Extract the (X, Y) coordinate from the center of the cell holding the provided text.  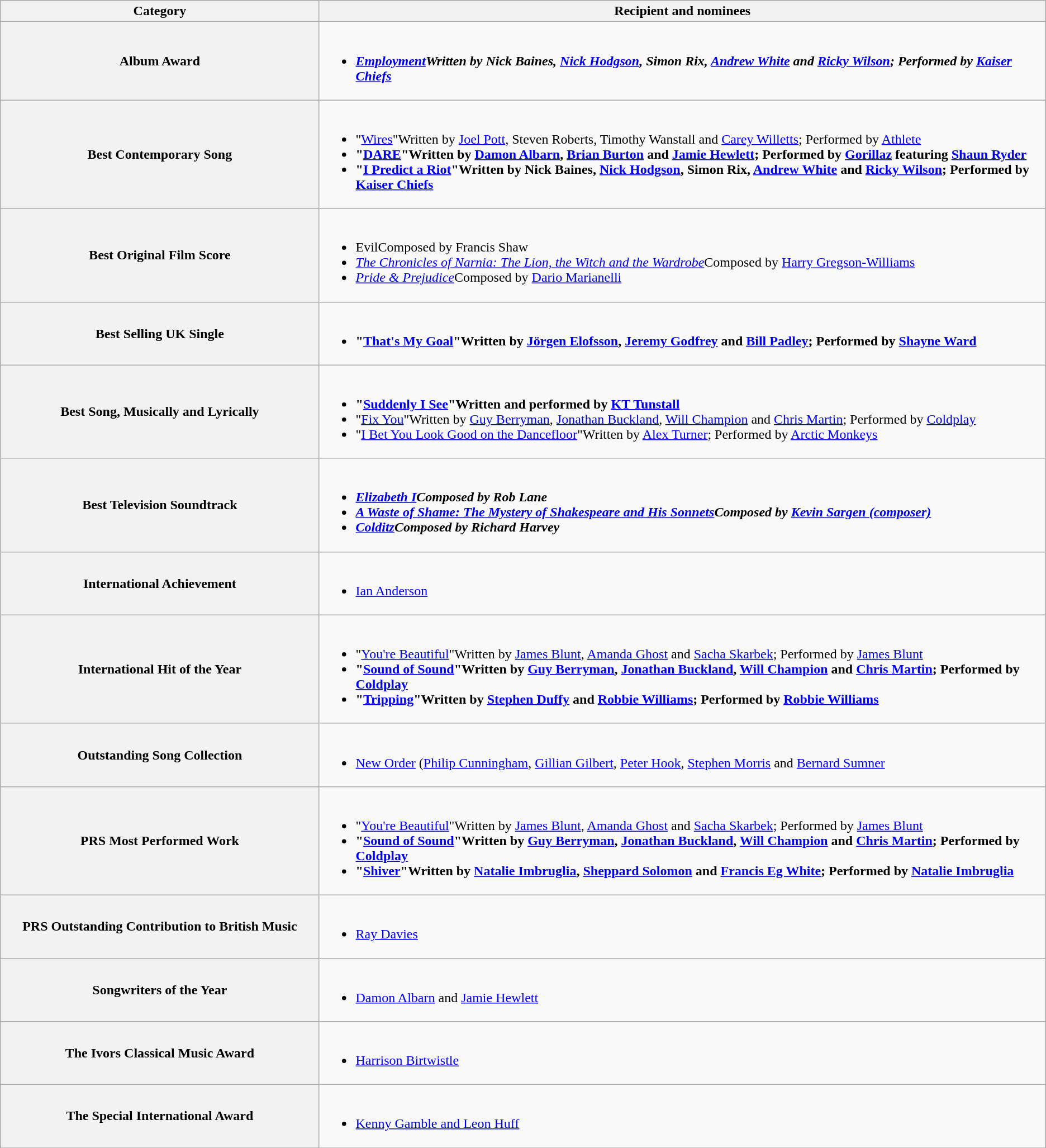
International Achievement (160, 584)
Best Song, Musically and Lyrically (160, 411)
Album Award (160, 61)
International Hit of the Year (160, 669)
The Special International Award (160, 1117)
The Ivors Classical Music Award (160, 1053)
Songwriters of the Year (160, 989)
Outstanding Song Collection (160, 755)
New Order (Philip Cunningham, Gillian Gilbert, Peter Hook, Stephen Morris and Bernard Sumner (682, 755)
Best Selling UK Single (160, 333)
PRS Outstanding Contribution to British Music (160, 927)
Damon Albarn and Jamie Hewlett (682, 989)
Ian Anderson (682, 584)
Ray Davies (682, 927)
EmploymentWritten by Nick Baines, Nick Hodgson, Simon Rix, Andrew White and Ricky Wilson; Performed by Kaiser Chiefs (682, 61)
Best Contemporary Song (160, 154)
Harrison Birtwistle (682, 1053)
"That's My Goal"Written by Jörgen Elofsson, Jeremy Godfrey and Bill Padley; Performed by Shayne Ward (682, 333)
PRS Most Performed Work (160, 841)
Category (160, 11)
Kenny Gamble and Leon Huff (682, 1117)
Recipient and nominees (682, 11)
Best Original Film Score (160, 255)
Best Television Soundtrack (160, 505)
